Pinpoint the cell where the given text exists, returning its [X, Y] midpoint coordinate. 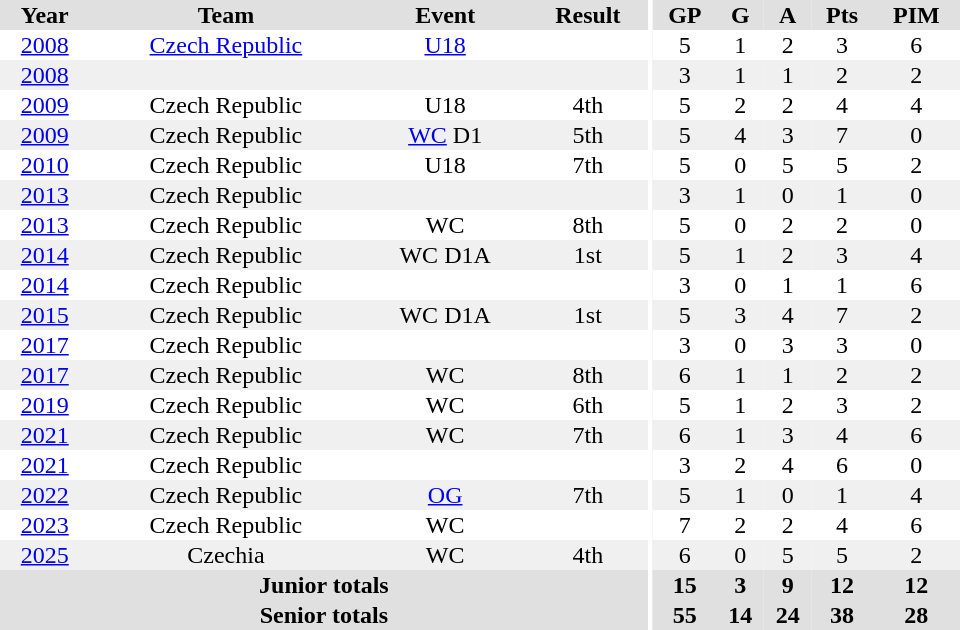
55 [685, 615]
5th [588, 135]
2010 [44, 165]
Event [444, 15]
24 [788, 615]
A [788, 15]
Czechia [226, 555]
2019 [44, 405]
2022 [44, 495]
9 [788, 585]
Year [44, 15]
Junior totals [324, 585]
Team [226, 15]
2015 [44, 315]
6th [588, 405]
Senior totals [324, 615]
28 [916, 615]
14 [740, 615]
Pts [842, 15]
GP [685, 15]
15 [685, 585]
OG [444, 495]
WC D1 [444, 135]
Result [588, 15]
38 [842, 615]
2025 [44, 555]
G [740, 15]
PIM [916, 15]
2023 [44, 525]
